Output the (x, y) coordinate of the center of the cell containing the given text.  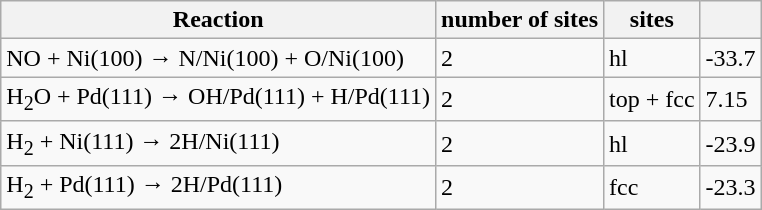
NO + Ni(100) → N/Ni(100) + O/Ni(100) (218, 58)
7.15 (730, 99)
top + fcc (652, 99)
H2 + Ni(111) → 2H/Ni(111) (218, 143)
number of sites (520, 20)
-23.9 (730, 143)
H2 + Pd(111) → 2H/Pd(111) (218, 188)
-33.7 (730, 58)
H2O + Pd(111) → OH/Pd(111) + H/Pd(111) (218, 99)
sites (652, 20)
fcc (652, 188)
-23.3 (730, 188)
Reaction (218, 20)
